Pinpoint the cell where the given text exists, returning its [x, y] midpoint coordinate. 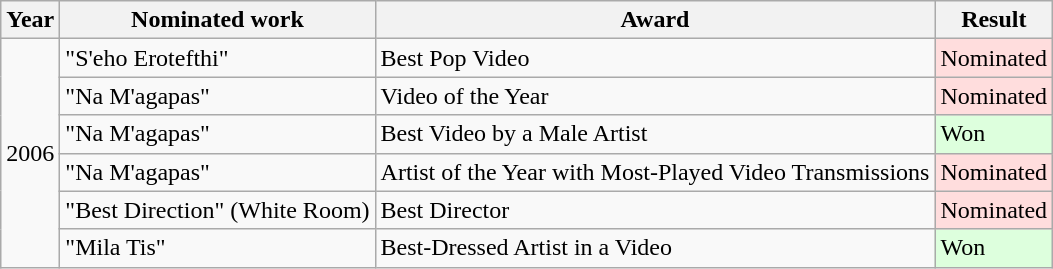
Video of the Year [655, 96]
2006 [30, 153]
Nominated work [218, 20]
Best Video by a Male Artist [655, 134]
"Mila Tis" [218, 248]
"Best Direction" (White Room) [218, 210]
Result [994, 20]
"S'eho Erotefthi" [218, 58]
Award [655, 20]
Best-Dressed Artist in a Video [655, 248]
Year [30, 20]
Artist of the Year with Most-Played Video Transmissions [655, 172]
Best Pop Video [655, 58]
Best Director [655, 210]
